Search for the cell housing the specified text and yield its [X, Y] center coordinate. 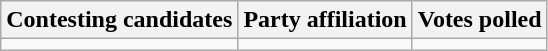
Contesting candidates [120, 20]
Votes polled [480, 20]
Party affiliation [325, 20]
